Locate the cell with the specified text and output its (X, Y) center coordinate. 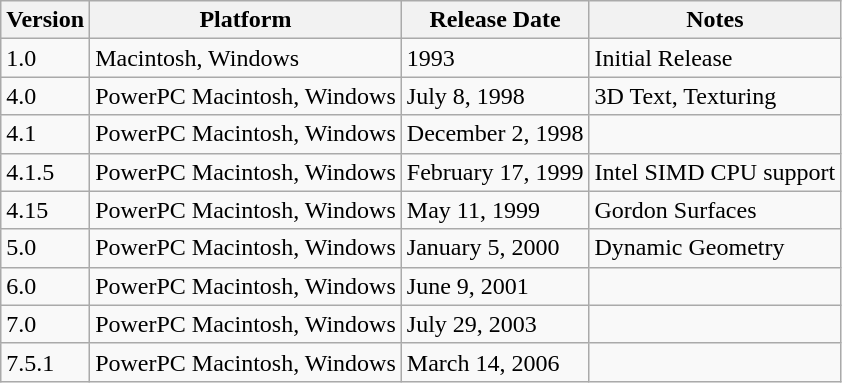
Dynamic Geometry (715, 248)
July 8, 1998 (495, 96)
Gordon Surfaces (715, 210)
4.1.5 (46, 172)
May 11, 1999 (495, 210)
Version (46, 20)
Initial Release (715, 58)
7.0 (46, 324)
3D Text, Texturing (715, 96)
Notes (715, 20)
1.0 (46, 58)
January 5, 2000 (495, 248)
December 2, 1998 (495, 134)
4.1 (46, 134)
1993 (495, 58)
Platform (246, 20)
June 9, 2001 (495, 286)
July 29, 2003 (495, 324)
4.0 (46, 96)
March 14, 2006 (495, 362)
5.0 (46, 248)
4.15 (46, 210)
February 17, 1999 (495, 172)
Intel SIMD CPU support (715, 172)
6.0 (46, 286)
Macintosh, Windows (246, 58)
7.5.1 (46, 362)
Release Date (495, 20)
